Find where the given text appears and provide that cell's center as [x, y] coordinate. 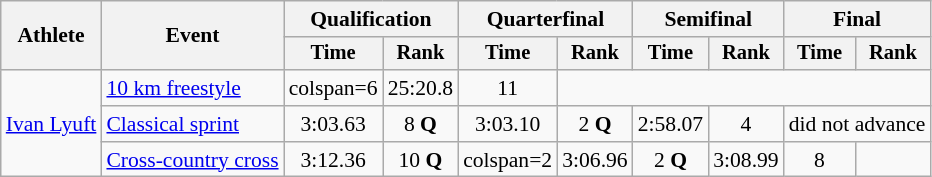
Semifinal [708, 19]
Quarterfinal [546, 19]
Final [858, 19]
4 [746, 124]
2 Q [594, 124]
25:20.8 [420, 88]
3:03.63 [334, 124]
8 Q [420, 124]
Classical sprint [192, 124]
Ivan Lyuft [52, 124]
11 [508, 88]
Qualification [372, 19]
10 km freestyle [192, 88]
Athlete [52, 36]
Event [192, 36]
colspan=6 [334, 88]
did not advance [858, 124]
3:03.10 [508, 124]
2:58.07 [670, 124]
